Capture the cell that displays the provided text and extract its (X, Y) central coordinate. 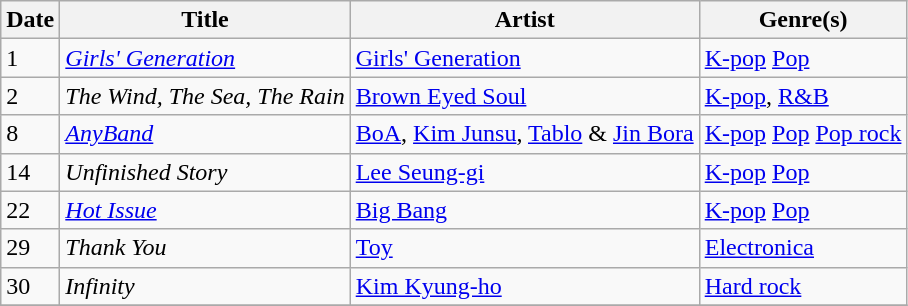
K-pop, R&B (803, 96)
Hot Issue (205, 210)
Electronica (803, 248)
Toy (524, 248)
22 (30, 210)
8 (30, 134)
The Wind, The Sea, The Rain (205, 96)
Genre(s) (803, 20)
Date (30, 20)
2 (30, 96)
Hard rock (803, 286)
Title (205, 20)
Kim Kyung-ho (524, 286)
Thank You (205, 248)
K-pop Pop Pop rock (803, 134)
30 (30, 286)
AnyBand (205, 134)
29 (30, 248)
BoA, Kim Junsu, Tablo & Jin Bora (524, 134)
Unfinished Story (205, 172)
Big Bang (524, 210)
Artist (524, 20)
Lee Seung-gi (524, 172)
Brown Eyed Soul (524, 96)
1 (30, 58)
14 (30, 172)
Infinity (205, 286)
